Search for the cell housing the specified text and yield its [X, Y] center coordinate. 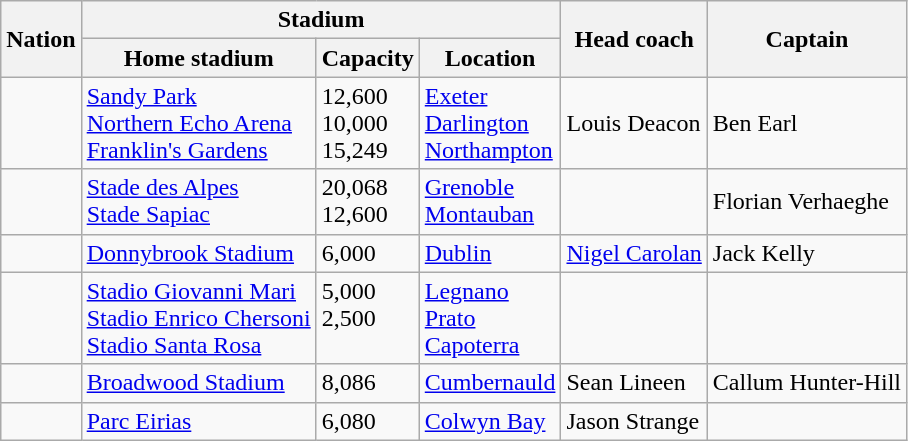
8,086 [368, 383]
6,000 [368, 253]
Louis Deacon [634, 123]
Cumbernauld [490, 383]
Stadio Giovanni MariStadio Enrico ChersoniStadio Santa Rosa [198, 318]
Location [490, 58]
Callum Hunter-Hill [806, 383]
Nation [41, 39]
Head coach [634, 39]
Capacity [368, 58]
Home stadium [198, 58]
Ben Earl [806, 123]
Parc Eirias [198, 421]
Sean Lineen [634, 383]
ExeterDarlingtonNorthampton [490, 123]
Dublin [490, 253]
Jack Kelly [806, 253]
Stade des AlpesStade Sapiac [198, 202]
6,080 [368, 421]
Colwyn Bay [490, 421]
12,60010,00015,249 [368, 123]
Sandy ParkNorthern Echo ArenaFranklin's Gardens [198, 123]
20,06812,600 [368, 202]
Nigel Carolan [634, 253]
GrenobleMontauban [490, 202]
LegnanoPratoCapoterra [490, 318]
Donnybrook Stadium [198, 253]
Broadwood Stadium [198, 383]
Jason Strange [634, 421]
5,0002,500 [368, 318]
Florian Verhaeghe [806, 202]
Captain [806, 39]
Stadium [321, 20]
